Extract the (X, Y) coordinate from the center of the cell holding the provided text.  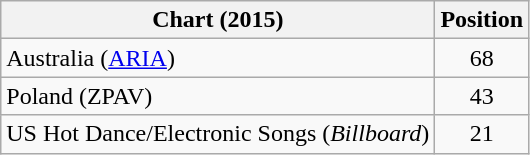
Poland (ZPAV) (218, 96)
Position (482, 20)
US Hot Dance/Electronic Songs (Billboard) (218, 134)
43 (482, 96)
Australia (ARIA) (218, 58)
21 (482, 134)
68 (482, 58)
Chart (2015) (218, 20)
